Return the [X, Y] coordinate for the center point of the cell that contains the specified text.  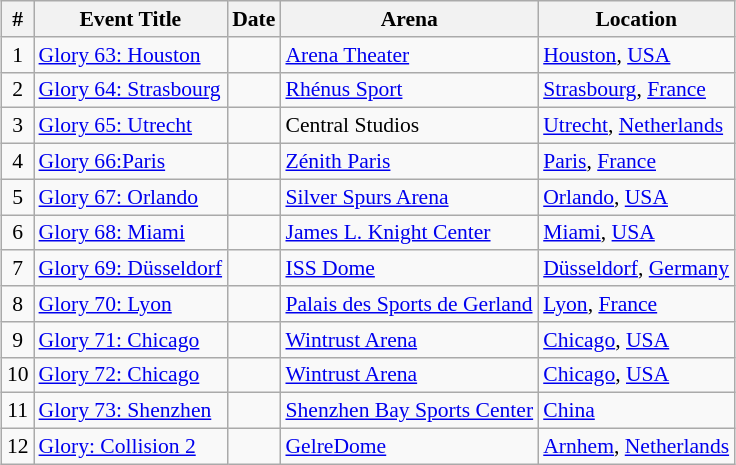
Location [636, 19]
Rhénus Sport [409, 90]
Houston, USA [636, 55]
9 [18, 340]
Date [254, 19]
Paris, France [636, 162]
Strasbourg, France [636, 90]
Glory 65: Utrecht [131, 126]
2 [18, 90]
Miami, USA [636, 233]
Glory 70: Lyon [131, 304]
Düsseldorf, Germany [636, 269]
6 [18, 233]
12 [18, 447]
Glory 71: Chicago [131, 340]
Arnhem, Netherlands [636, 447]
Glory 63: Houston [131, 55]
Event Title [131, 19]
GelreDome [409, 447]
10 [18, 375]
Glory 68: Miami [131, 233]
Arena Theater [409, 55]
4 [18, 162]
3 [18, 126]
# [18, 19]
11 [18, 411]
Orlando, USA [636, 197]
Glory 72: Chicago [131, 375]
Glory 69: Düsseldorf [131, 269]
7 [18, 269]
Glory 64: Strasbourg [131, 90]
1 [18, 55]
James L. Knight Center [409, 233]
Lyon, France [636, 304]
Arena [409, 19]
8 [18, 304]
China [636, 411]
Glory: Collision 2 [131, 447]
Central Studios [409, 126]
Silver Spurs Arena [409, 197]
Shenzhen Bay Sports Center [409, 411]
5 [18, 197]
Utrecht, Netherlands [636, 126]
Zénith Paris [409, 162]
Glory 67: Orlando [131, 197]
Palais des Sports de Gerland [409, 304]
Glory 73: Shenzhen [131, 411]
Glory 66:Paris [131, 162]
ISS Dome [409, 269]
